Return [X, Y] of the center of cell containing provided text 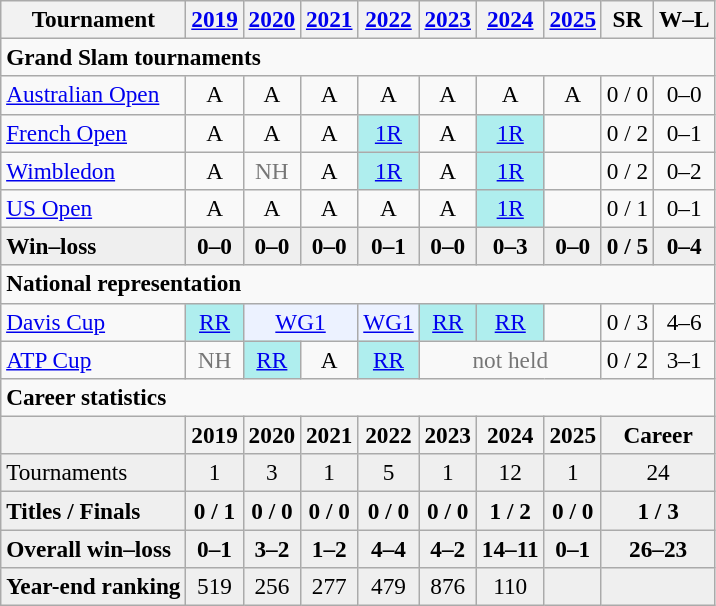
Titles / Finals [94, 510]
876 [448, 586]
Overall win–loss [94, 548]
4–4 [388, 548]
0 / 3 [627, 322]
Wimbledon [94, 170]
4–6 [684, 322]
1–2 [330, 548]
French Open [94, 133]
Davis Cup [94, 322]
256 [272, 586]
26–23 [658, 548]
W–L [684, 19]
479 [388, 586]
1 / 3 [658, 510]
5 [388, 473]
1 / 2 [510, 510]
Australian Open [94, 95]
ATP Cup [94, 359]
0–2 [684, 170]
110 [510, 586]
3 [272, 473]
14–11 [510, 548]
US Open [94, 208]
Year-end ranking [94, 586]
3–2 [272, 548]
0–3 [510, 246]
Win–loss [94, 246]
24 [658, 473]
Tournament [94, 19]
Tournaments [94, 473]
Career statistics [358, 397]
4–2 [448, 548]
277 [330, 586]
12 [510, 473]
519 [214, 586]
not held [510, 359]
0 / 5 [627, 246]
Career [658, 435]
Grand Slam tournaments [358, 57]
National representation [358, 284]
3–1 [684, 359]
SR [627, 19]
0–4 [684, 246]
